Capture the cell that displays the provided text and extract its [X, Y] central coordinate. 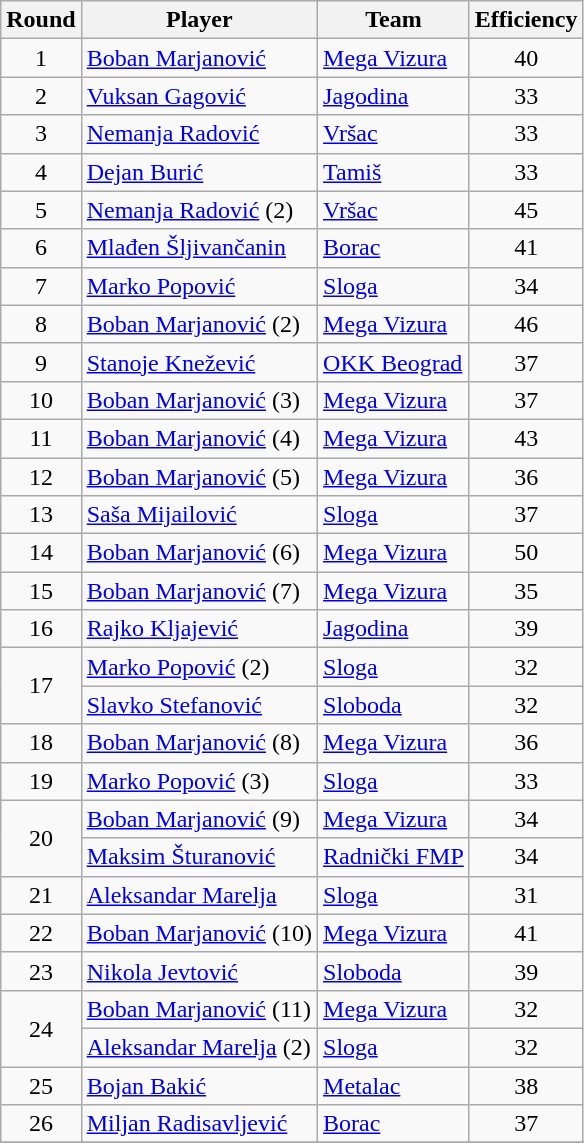
Efficiency [526, 20]
24 [41, 1028]
22 [41, 933]
Boban Marjanović (4) [199, 438]
3 [41, 134]
Saša Mijailović [199, 515]
8 [41, 324]
Boban Marjanović (3) [199, 400]
Nemanja Radović [199, 134]
45 [526, 210]
Tamiš [394, 172]
Boban Marjanović (7) [199, 591]
Nemanja Radović (2) [199, 210]
Nikola Jevtović [199, 971]
21 [41, 895]
46 [526, 324]
50 [526, 553]
26 [41, 1124]
4 [41, 172]
Mlađen Šljivančanin [199, 248]
Boban Marjanović (8) [199, 743]
Boban Marjanović (2) [199, 324]
25 [41, 1085]
43 [526, 438]
9 [41, 362]
40 [526, 58]
7 [41, 286]
20 [41, 838]
10 [41, 400]
Stanoje Knežević [199, 362]
12 [41, 477]
31 [526, 895]
OKK Beograd [394, 362]
Boban Marjanović (11) [199, 1009]
16 [41, 629]
5 [41, 210]
Boban Marjanović (5) [199, 477]
11 [41, 438]
Vuksan Gagović [199, 96]
13 [41, 515]
Rajko Kljajević [199, 629]
1 [41, 58]
Bojan Bakić [199, 1085]
35 [526, 591]
Boban Marjanović (10) [199, 933]
Aleksandar Marelja (2) [199, 1047]
Radnički FMP [394, 857]
19 [41, 781]
Round [41, 20]
6 [41, 248]
17 [41, 686]
Player [199, 20]
Team [394, 20]
Slavko Stefanović [199, 705]
Maksim Šturanović [199, 857]
Marko Popović [199, 286]
38 [526, 1085]
Dejan Burić [199, 172]
Marko Popović (2) [199, 667]
2 [41, 96]
Miljan Radisavljević [199, 1124]
15 [41, 591]
23 [41, 971]
Boban Marjanović (6) [199, 553]
Aleksandar Marelja [199, 895]
18 [41, 743]
Metalac [394, 1085]
Marko Popović (3) [199, 781]
14 [41, 553]
Boban Marjanović (9) [199, 819]
Boban Marjanović [199, 58]
